For the text-containing cell, return its midpoint in (x, y) coordinate format. 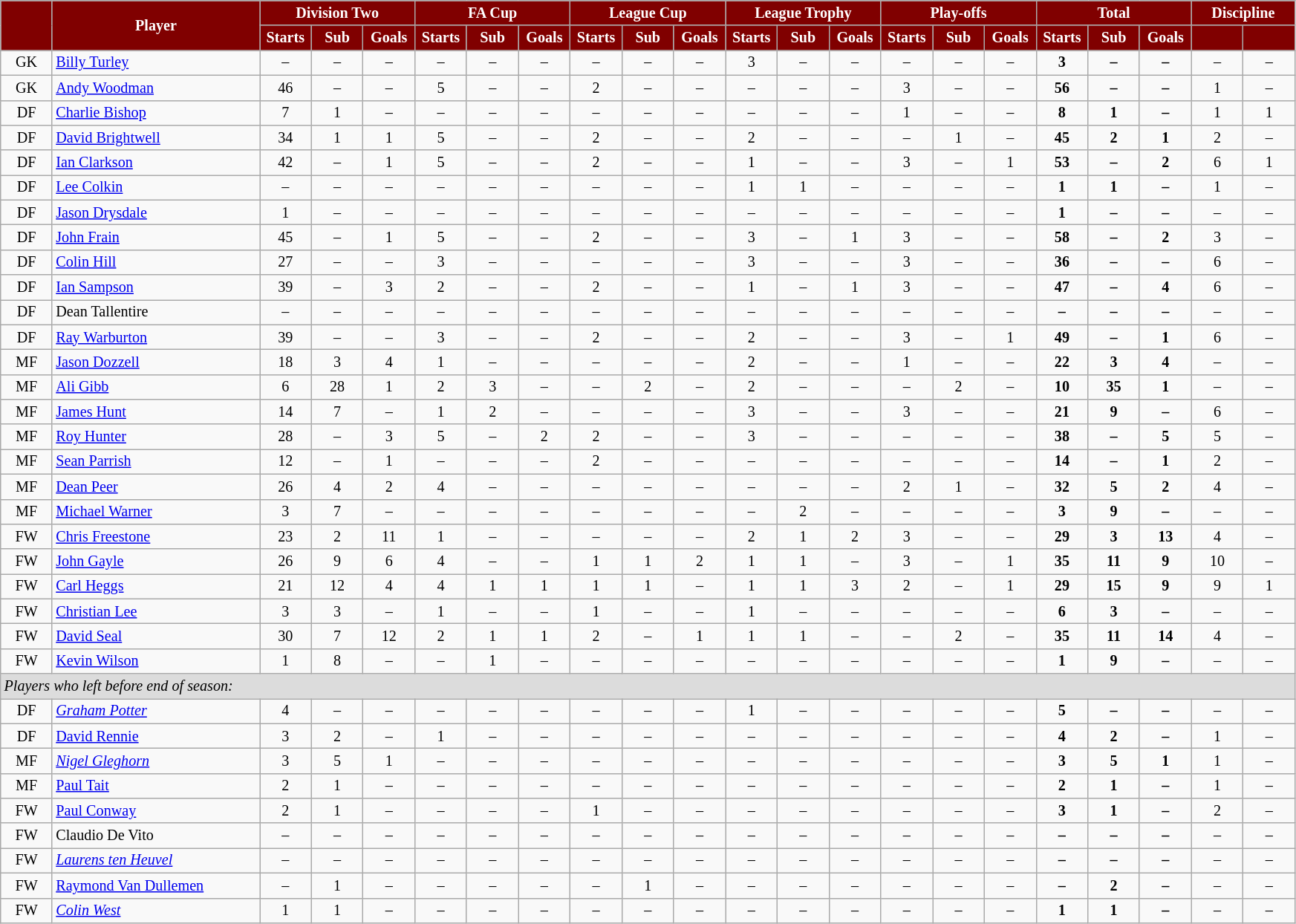
John Gayle (156, 562)
30 (286, 637)
Paul Conway (156, 811)
27 (286, 263)
John Frain (156, 238)
Raymond Van Dullemen (156, 886)
Dean Peer (156, 487)
Play-offs (958, 13)
38 (1062, 437)
Total (1114, 13)
23 (286, 537)
Graham Potter (156, 712)
Roy Hunter (156, 437)
League Trophy (804, 13)
34 (286, 138)
Christian Lee (156, 612)
Ray Warburton (156, 338)
Claudio De Vito (156, 836)
Laurens ten Heuvel (156, 861)
Dean Tallentire (156, 313)
Discipline (1243, 13)
Nigel Gleghorn (156, 761)
53 (1062, 163)
Michael Warner (156, 512)
Chris Freestone (156, 537)
Paul Tait (156, 787)
36 (1062, 263)
42 (286, 163)
David Rennie (156, 736)
18 (286, 362)
League Cup (648, 13)
David Seal (156, 637)
56 (1062, 88)
15 (1114, 587)
49 (1062, 338)
Player (156, 25)
Andy Woodman (156, 88)
Colin West (156, 911)
Division Two (337, 13)
47 (1062, 287)
Ali Gibb (156, 388)
James Hunt (156, 412)
FA Cup (493, 13)
Jason Dozzell (156, 362)
46 (286, 88)
13 (1165, 537)
Ian Clarkson (156, 163)
David Brightwell (156, 138)
Lee Colkin (156, 188)
Charlie Bishop (156, 113)
Sean Parrish (156, 462)
Colin Hill (156, 263)
58 (1062, 238)
Carl Heggs (156, 587)
Jason Drysdale (156, 213)
22 (1062, 362)
Ian Sampson (156, 287)
Billy Turley (156, 63)
32 (1062, 487)
Kevin Wilson (156, 662)
Players who left before end of season: (648, 686)
